Provide the [X, Y] coordinate of the cell's center where the given text is located.  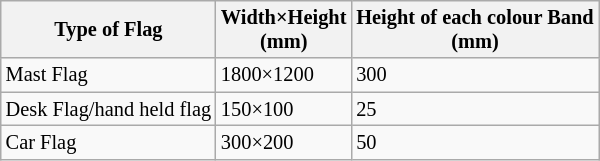
300 [474, 75]
150×100 [284, 109]
Type of Flag [108, 29]
25 [474, 109]
Height of each colour Band(mm) [474, 29]
50 [474, 142]
Desk Flag/hand held flag [108, 109]
300×200 [284, 142]
Mast Flag [108, 75]
Car Flag [108, 142]
1800×1200 [284, 75]
Width×Height(mm) [284, 29]
